Detect which cell encompasses the target text, then output its [X, Y] center coordinate. 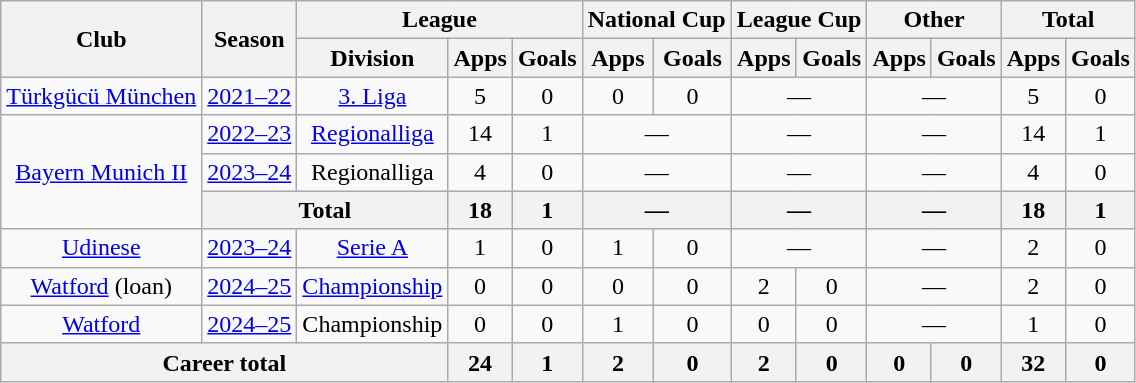
32 [1033, 362]
Career total [224, 362]
3. Liga [372, 96]
2021–22 [250, 96]
Season [250, 39]
Division [372, 58]
24 [480, 362]
Türkgücü München [102, 96]
League Cup [799, 20]
Club [102, 39]
2022–23 [250, 134]
Serie A [372, 248]
Watford (loan) [102, 286]
National Cup [656, 20]
Other [934, 20]
Bayern Munich II [102, 172]
Udinese [102, 248]
League [440, 20]
Watford [102, 324]
